Output the (X, Y) coordinate of the center of the cell containing the given text.  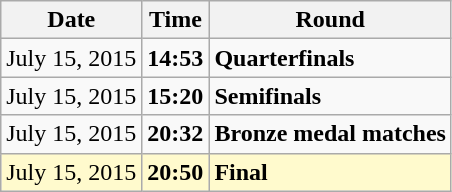
Final (330, 172)
14:53 (176, 58)
Round (330, 20)
20:50 (176, 172)
Date (72, 20)
Semifinals (330, 96)
15:20 (176, 96)
Quarterfinals (330, 58)
20:32 (176, 134)
Time (176, 20)
Bronze medal matches (330, 134)
